Provide the [x, y] coordinate of the cell's center where the given text is located.  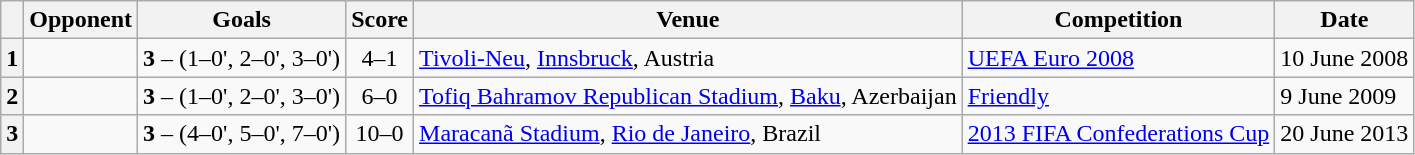
Score [380, 20]
Venue [688, 20]
9 June 2009 [1344, 96]
Goals [242, 20]
Maracanã Stadium, Rio de Janeiro, Brazil [688, 134]
3 – (4–0', 5–0', 7–0') [242, 134]
Friendly [1118, 96]
Tofiq Bahramov Republican Stadium, Baku, Azerbaijan [688, 96]
10–0 [380, 134]
10 June 2008 [1344, 58]
UEFA Euro 2008 [1118, 58]
3 [12, 134]
6–0 [380, 96]
20 June 2013 [1344, 134]
Date [1344, 20]
Tivoli-Neu, Innsbruck, Austria [688, 58]
Competition [1118, 20]
1 [12, 58]
4–1 [380, 58]
Opponent [81, 20]
2 [12, 96]
2013 FIFA Confederations Cup [1118, 134]
